From the cell containing the given text, extract its center point as [x, y] coordinate. 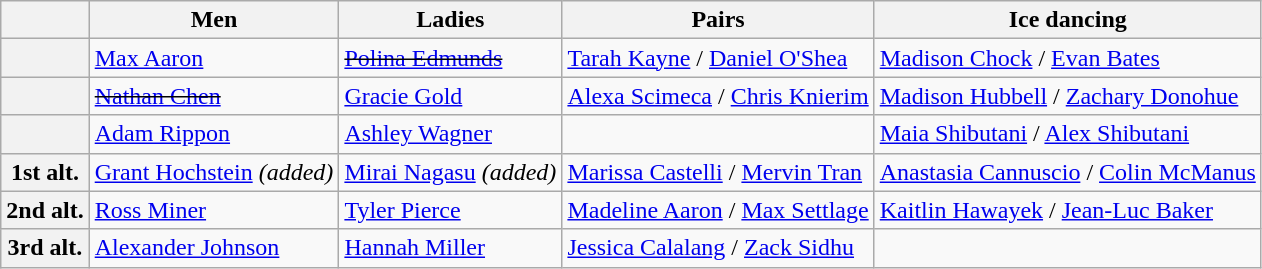
Ice dancing [1068, 20]
Marissa Castelli / Mervin Tran [718, 172]
Madison Chock / Evan Bates [1068, 58]
Tarah Kayne / Daniel O'Shea [718, 58]
Grant Hochstein (added) [214, 172]
Max Aaron [214, 58]
Polina Edmunds [450, 58]
3rd alt. [45, 248]
Kaitlin Hawayek / Jean-Luc Baker [1068, 210]
1st alt. [45, 172]
Pairs [718, 20]
Anastasia Cannuscio / Colin McManus [1068, 172]
Tyler Pierce [450, 210]
Nathan Chen [214, 96]
Men [214, 20]
Adam Rippon [214, 134]
Mirai Nagasu (added) [450, 172]
Alexander Johnson [214, 248]
Madeline Aaron / Max Settlage [718, 210]
Maia Shibutani / Alex Shibutani [1068, 134]
Ross Miner [214, 210]
Alexa Scimeca / Chris Knierim [718, 96]
2nd alt. [45, 210]
Madison Hubbell / Zachary Donohue [1068, 96]
Ladies [450, 20]
Hannah Miller [450, 248]
Ashley Wagner [450, 134]
Jessica Calalang / Zack Sidhu [718, 248]
Gracie Gold [450, 96]
